Locate the cell with the specified text and output its (X, Y) center coordinate. 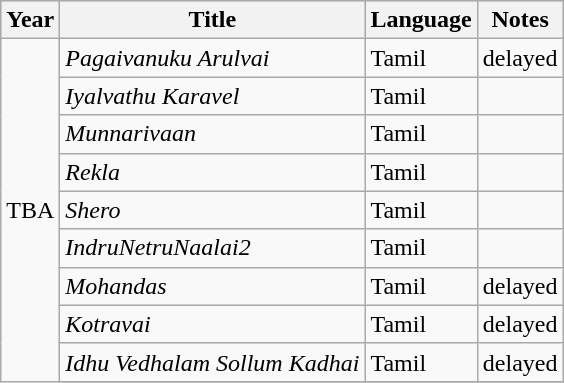
Title (212, 20)
TBA (30, 210)
Year (30, 20)
Notes (520, 20)
Language (421, 20)
Idhu Vedhalam Sollum Kadhai (212, 362)
Rekla (212, 172)
Kotravai (212, 324)
Pagaivanuku Arulvai (212, 58)
Shero (212, 210)
Iyalvathu Karavel (212, 96)
Munnarivaan (212, 134)
IndruNetruNaalai2 (212, 248)
Mohandas (212, 286)
